Determine the [X, Y] coordinate at the center of the cell enclosing the given text.  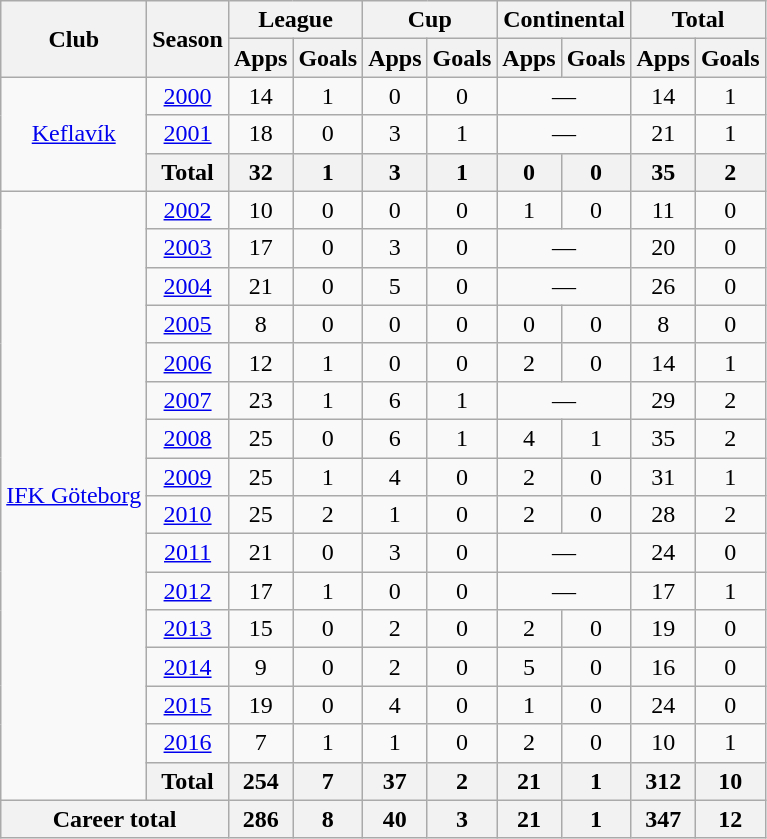
23 [260, 400]
2001 [188, 134]
2012 [188, 591]
347 [663, 819]
31 [663, 477]
2005 [188, 324]
2009 [188, 477]
254 [260, 781]
2016 [188, 743]
2010 [188, 515]
2006 [188, 362]
9 [260, 667]
40 [395, 819]
18 [260, 134]
29 [663, 400]
IFK Göteborg [74, 496]
26 [663, 286]
15 [260, 629]
2000 [188, 96]
Continental [564, 20]
286 [260, 819]
Career total [115, 819]
2014 [188, 667]
2008 [188, 438]
2011 [188, 553]
Club [74, 39]
League [295, 20]
2002 [188, 210]
2013 [188, 629]
2007 [188, 400]
32 [260, 172]
Cup [430, 20]
16 [663, 667]
2015 [188, 705]
37 [395, 781]
Season [188, 39]
28 [663, 515]
2003 [188, 248]
Keflavík [74, 134]
11 [663, 210]
2004 [188, 286]
20 [663, 248]
312 [663, 781]
